Extract the [x, y] coordinate from the center of the cell holding the provided text.  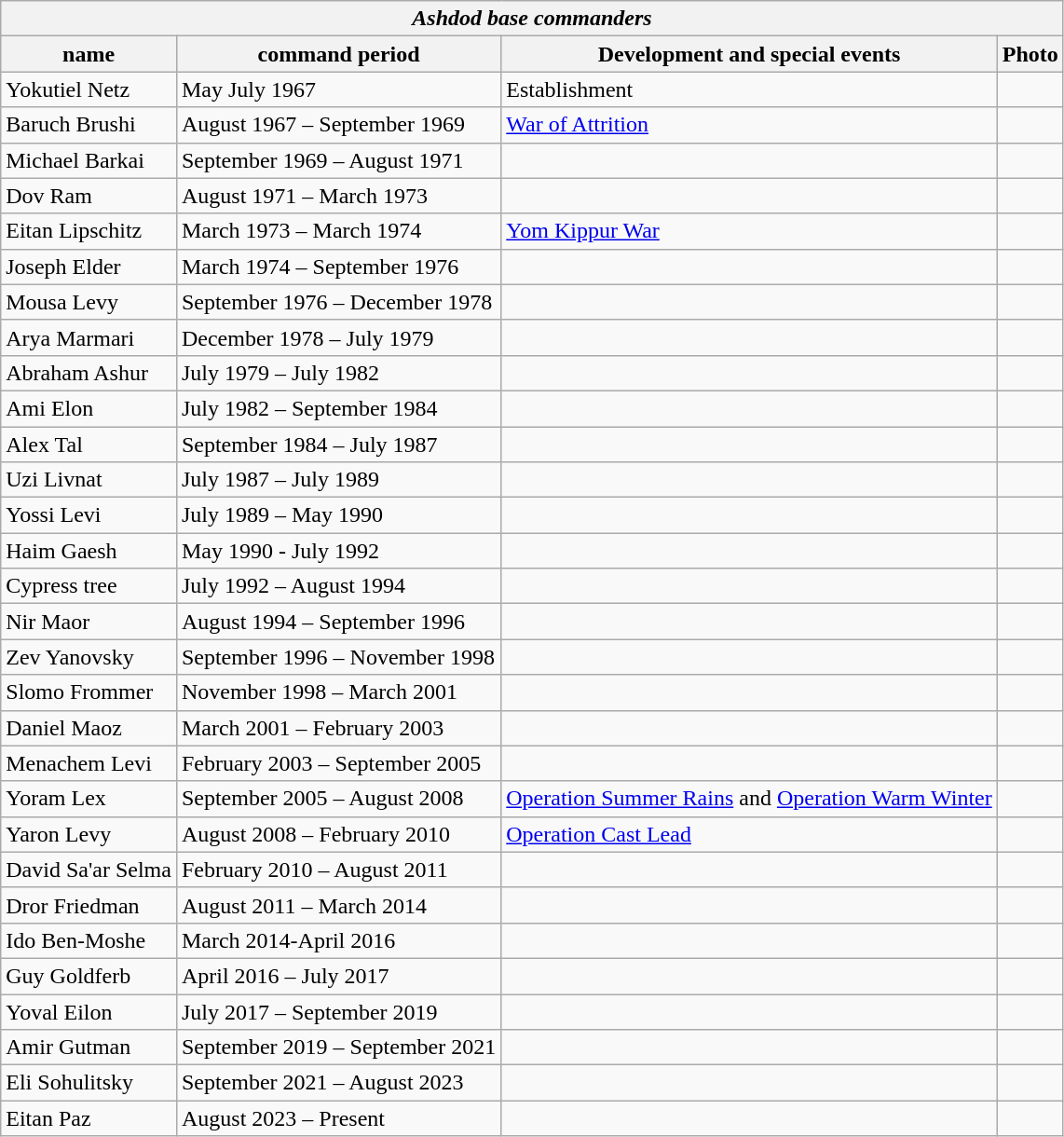
August 2011 – March 2014 [338, 905]
Photo [1030, 54]
Menachem Levi [89, 763]
Nir Maor [89, 622]
Ami Elon [89, 408]
Michael Barkai [89, 160]
Development and special events [749, 54]
September 1984 – July 1987 [338, 445]
September 2021 – August 2023 [338, 1083]
March 1974 – September 1976 [338, 267]
September 1969 – August 1971 [338, 160]
Yom Kippur War [749, 231]
Zev Yanovsky [89, 657]
Abraham Ashur [89, 373]
Yaron Levy [89, 834]
Yoram Lex [89, 799]
August 2023 – Present [338, 1118]
May 1990 - July 1992 [338, 551]
Amir Gutman [89, 1048]
March 2014-April 2016 [338, 940]
March 2001 – February 2003 [338, 728]
March 1973 – March 1974 [338, 231]
name [89, 54]
Slomo Frommer [89, 692]
July 1987 – July 1989 [338, 480]
September 2005 – August 2008 [338, 799]
David Sa'ar Selma [89, 870]
Yossi Levi [89, 515]
August 2008 – February 2010 [338, 834]
Dror Friedman [89, 905]
Alex Tal [89, 445]
February 2003 – September 2005 [338, 763]
Dov Ram [89, 196]
July 2017 – September 2019 [338, 1011]
July 1989 – May 1990 [338, 515]
Yokutiel Netz [89, 89]
August 1994 – September 1996 [338, 622]
Uzi Livnat [89, 480]
Yoval Eilon [89, 1011]
July 1992 – August 1994 [338, 586]
September 2019 – September 2021 [338, 1048]
Eli Sohulitsky [89, 1083]
September 1976 – December 1978 [338, 302]
Eitan Lipschitz [89, 231]
July 1982 – September 1984 [338, 408]
Establishment [749, 89]
July 1979 – July 1982 [338, 373]
Mousa Levy [89, 302]
August 1967 – September 1969 [338, 125]
April 2016 – July 2017 [338, 976]
Operation Cast Lead [749, 834]
November 1998 – March 2001 [338, 692]
May July 1967 [338, 89]
Haim Gaesh [89, 551]
Joseph Elder [89, 267]
Daniel Maoz [89, 728]
August 1971 – March 1973 [338, 196]
Baruch Brushi [89, 125]
Cypress tree [89, 586]
command period [338, 54]
War of Attrition [749, 125]
Ashdod base commanders [533, 19]
Eitan Paz [89, 1118]
Operation Summer Rains and Operation Warm Winter [749, 799]
Arya Marmari [89, 337]
December 1978 – July 1979 [338, 337]
September 1996 – November 1998 [338, 657]
Ido Ben-Moshe [89, 940]
Guy Goldferb [89, 976]
February 2010 – August 2011 [338, 870]
